Locate the cell with the specified text and output its [x, y] center coordinate. 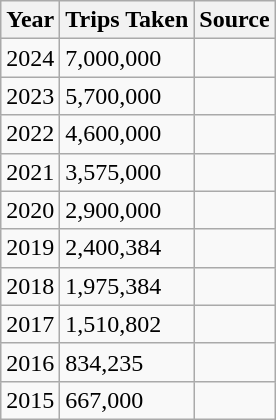
2,900,000 [127, 210]
2,400,384 [127, 248]
2015 [30, 400]
1,510,802 [127, 324]
2020 [30, 210]
2018 [30, 286]
2024 [30, 58]
7,000,000 [127, 58]
2017 [30, 324]
2016 [30, 362]
834,235 [127, 362]
Source [234, 20]
5,700,000 [127, 96]
2021 [30, 172]
1,975,384 [127, 286]
2023 [30, 96]
667,000 [127, 400]
Year [30, 20]
4,600,000 [127, 134]
Trips Taken [127, 20]
2022 [30, 134]
2019 [30, 248]
3,575,000 [127, 172]
